Extract the [x, y] coordinate from the center of the cell holding the provided text.  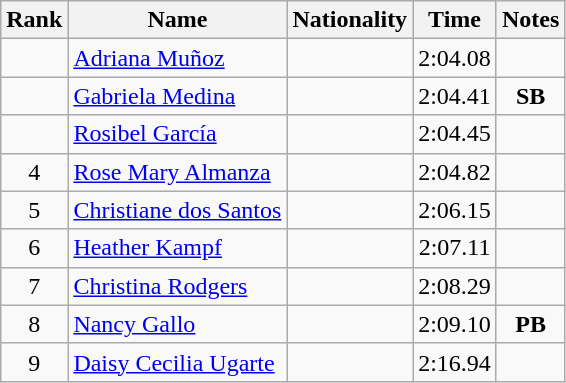
Notes [530, 20]
PB [530, 324]
2:06.15 [455, 210]
Adriana Muñoz [178, 58]
Rank [34, 20]
7 [34, 286]
Rosibel García [178, 134]
Christiane dos Santos [178, 210]
5 [34, 210]
2:04.82 [455, 172]
SB [530, 96]
Time [455, 20]
Rose Mary Almanza [178, 172]
Nationality [350, 20]
6 [34, 248]
Daisy Cecilia Ugarte [178, 362]
9 [34, 362]
Heather Kampf [178, 248]
2:07.11 [455, 248]
2:09.10 [455, 324]
4 [34, 172]
8 [34, 324]
Gabriela Medina [178, 96]
2:16.94 [455, 362]
Name [178, 20]
2:08.29 [455, 286]
Christina Rodgers [178, 286]
2:04.08 [455, 58]
2:04.45 [455, 134]
Nancy Gallo [178, 324]
2:04.41 [455, 96]
